Pinpoint the cell where the given text exists, returning its [X, Y] midpoint coordinate. 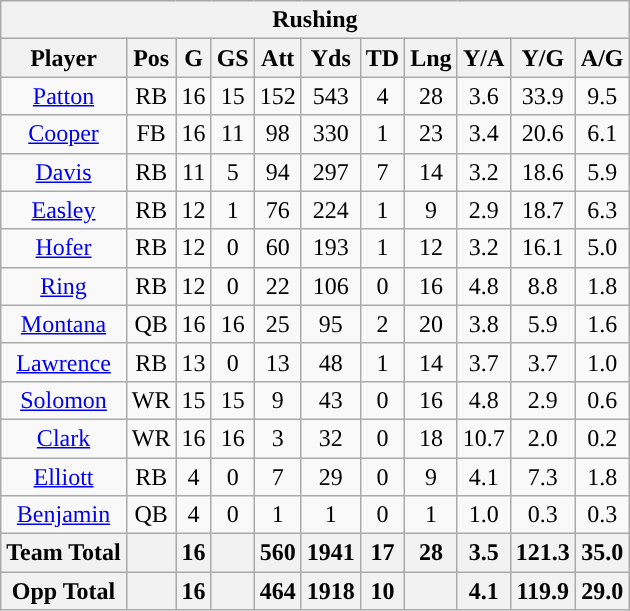
35.0 [602, 553]
TD [382, 58]
Y/G [542, 58]
17 [382, 553]
1941 [330, 553]
A/G [602, 58]
33.9 [542, 96]
6.1 [602, 134]
FB [151, 134]
2.0 [542, 438]
224 [330, 210]
Cooper [64, 134]
Easley [64, 210]
3.8 [484, 324]
Clark [64, 438]
5 [232, 172]
43 [330, 400]
1.6 [602, 324]
29.0 [602, 591]
121.3 [542, 553]
16.1 [542, 248]
23 [431, 134]
2 [382, 324]
3.5 [484, 553]
29 [330, 477]
Pos [151, 58]
Hofer [64, 248]
Yds [330, 58]
Elliott [64, 477]
Montana [64, 324]
Player [64, 58]
1918 [330, 591]
152 [278, 96]
25 [278, 324]
Patton [64, 96]
10.7 [484, 438]
297 [330, 172]
Ring [64, 286]
330 [330, 134]
20 [431, 324]
10 [382, 591]
Lawrence [64, 362]
106 [330, 286]
48 [330, 362]
GS [232, 58]
Team Total [64, 553]
20.6 [542, 134]
Y/A [484, 58]
7.3 [542, 477]
G [194, 58]
0.2 [602, 438]
76 [278, 210]
Solomon [64, 400]
Rushing [315, 20]
119.9 [542, 591]
560 [278, 553]
193 [330, 248]
3.6 [484, 96]
94 [278, 172]
22 [278, 286]
Att [278, 58]
32 [330, 438]
95 [330, 324]
9.5 [602, 96]
60 [278, 248]
6.3 [602, 210]
Benjamin [64, 515]
464 [278, 591]
Davis [64, 172]
5.0 [602, 248]
Opp Total [64, 591]
8.8 [542, 286]
18 [431, 438]
543 [330, 96]
3 [278, 438]
18.6 [542, 172]
18.7 [542, 210]
3.4 [484, 134]
0.6 [602, 400]
Lng [431, 58]
98 [278, 134]
